Identify which cell holds the provided text, then report its (X, Y) central coordinate. 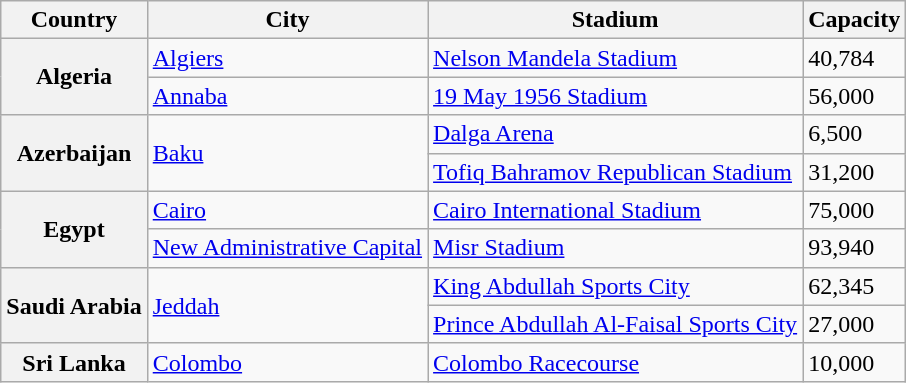
Annaba (287, 96)
93,940 (854, 248)
Country (74, 20)
New Administrative Capital (287, 248)
10,000 (854, 362)
Baku (287, 153)
Egypt (74, 229)
Cairo International Stadium (616, 210)
City (287, 20)
King Abdullah Sports City (616, 286)
31,200 (854, 172)
19 May 1956 Stadium (616, 96)
Dalga Arena (616, 134)
Cairo (287, 210)
Tofiq Bahramov Republican Stadium (616, 172)
Stadium (616, 20)
Prince Abdullah Al-Faisal Sports City (616, 324)
Algiers (287, 58)
Sri Lanka (74, 362)
Colombo Racecourse (616, 362)
Jeddah (287, 305)
Algeria (74, 77)
Colombo (287, 362)
Misr Stadium (616, 248)
40,784 (854, 58)
62,345 (854, 286)
27,000 (854, 324)
Nelson Mandela Stadium (616, 58)
Capacity (854, 20)
75,000 (854, 210)
Azerbaijan (74, 153)
6,500 (854, 134)
Saudi Arabia (74, 305)
56,000 (854, 96)
